Determine the [x, y] coordinate at the center of the cell enclosing the given text.  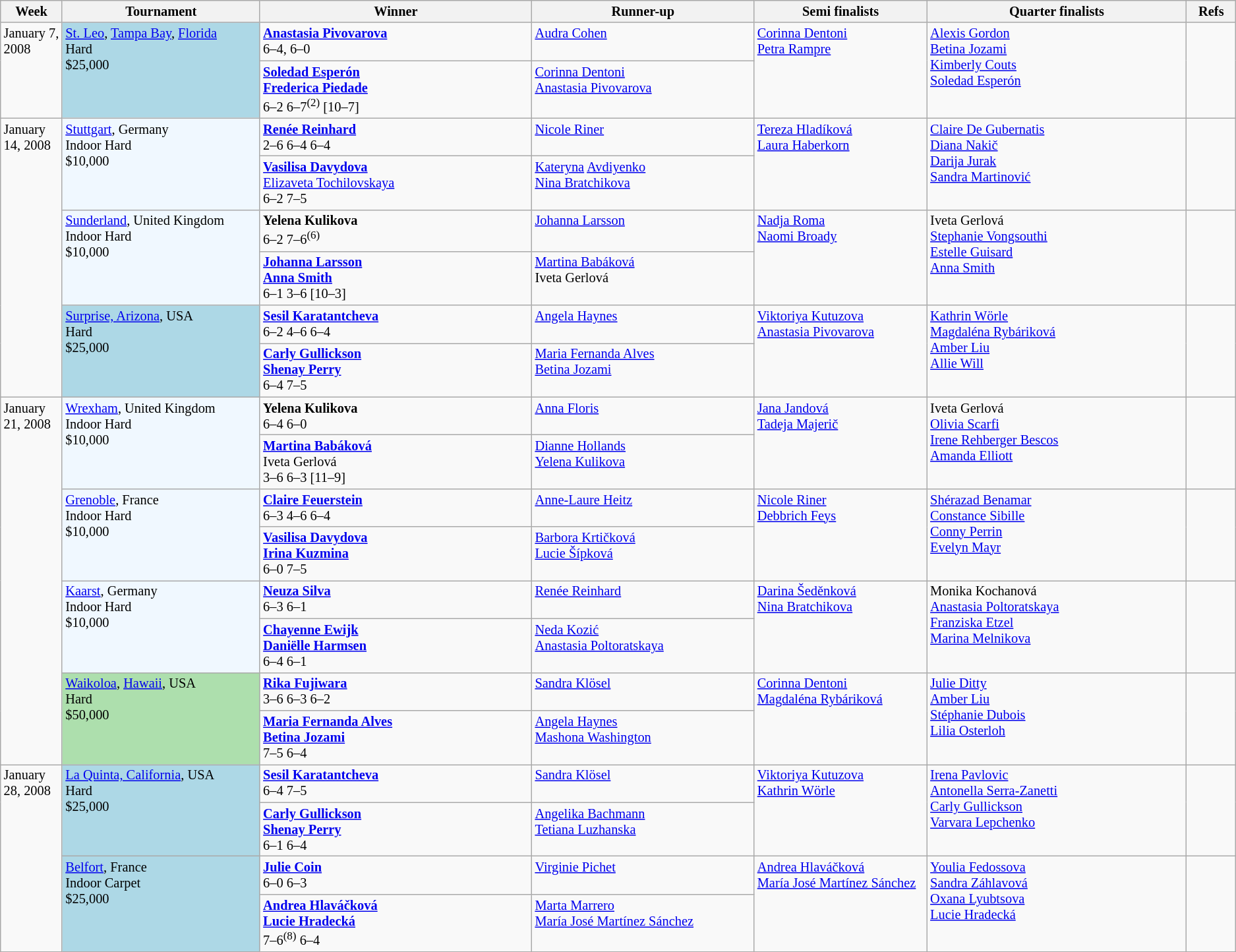
Alexis Gordon Betina Jozami Kimberly Couts Soledad Esperón [1057, 70]
Wrexham, United Kingdom Indoor Hard $10,000 [161, 443]
Jana Jandová Tadeja Majerič [840, 443]
Johanna Larsson Anna Smith 6–1 3–6 [10–3] [396, 278]
Johanna Larsson [643, 231]
Darina Šeděnková Nina Bratchikova [840, 626]
Renée Reinhard [643, 599]
Maria Fernanda Alves Betina Jozami [643, 370]
Semi finalists [840, 11]
Runner-up [643, 11]
Anastasia Pivovarova 6–4, 6–0 [396, 42]
Sunderland, United Kingdom Indoor Hard $10,000 [161, 257]
Dianne Hollands Yelena Kulikova [643, 462]
Iveta Gerlová Stephanie Vongsouthi Estelle Guisard Anna Smith [1057, 257]
Angela Haynes [643, 324]
Belfort, France Indoor Carpet $25,000 [161, 903]
Yelena Kulikova 6–2 7–6(6) [396, 231]
Martina Babáková Iveta Gerlová 3–6 6–3 [11–9] [396, 462]
Kaarst, Germany Indoor Hard $10,000 [161, 626]
Claire De Gubernatis Diana Nakič Darija Jurak Sandra Martinović [1057, 164]
Monika Kochanová Anastasia Poltoratskaya Franziska Etzel Marina Melnikova [1057, 626]
Chayenne Ewijk Daniëlle Harmsen 6–4 6–1 [396, 645]
Neuza Silva 6–3 6–1 [396, 599]
Barbora Krtičková Lucie Šípková [643, 554]
January 21, 2008 [32, 580]
January 28, 2008 [32, 858]
Corinna Dentoni Petra Rampre [840, 70]
Angela Haynes Mashona Washington [643, 737]
Audra Cohen [643, 42]
La Quinta, California, USA Hard $25,000 [161, 810]
Rika Fujiwara 3–6 6–3 6–2 [396, 692]
Angelika Bachmann Tetiana Luzhanska [643, 829]
Corinna Dentoni Magdaléna Rybáriková [840, 719]
Kathrin Wörle Magdaléna Rybáriková Amber Liu Allie Will [1057, 351]
Shérazad Benamar Constance Sibille Conny Perrin Evelyn Mayr [1057, 534]
Week [32, 11]
Andrea Hlaváčková María José Martínez Sánchez [840, 903]
Iveta Gerlová Olivia Scarfi Irene Rehberger Bescos Amanda Elliott [1057, 443]
Marta Marrero María José Martínez Sánchez [643, 923]
St. Leo, Tampa Bay, Florida Hard $25,000 [161, 70]
Carly Gullickson Shenay Perry 6–4 7–5 [396, 370]
Martina Babáková Iveta Gerlová [643, 278]
Julie Ditty Amber Liu Stéphanie Dubois Lilia Osterloh [1057, 719]
Nicole Riner [643, 137]
Irena Pavlovic Antonella Serra-Zanetti Carly Gullickson Varvara Lepchenko [1057, 810]
Waikoloa, Hawaii, USA Hard $50,000 [161, 719]
Soledad Esperón Frederica Piedade 6–2 6–7(2) [10–7] [396, 90]
Claire Feuerstein 6–3 4–6 6–4 [396, 508]
January 7, 2008 [32, 70]
Corinna Dentoni Anastasia Pivovarova [643, 90]
Vasilisa Davydova Elizaveta Tochilovskaya 6–2 7–5 [396, 183]
Nadja Roma Naomi Broady [840, 257]
Renée Reinhard 2–6 6–4 6–4 [396, 137]
Grenoble, France Indoor Hard $10,000 [161, 534]
Maria Fernanda Alves Betina Jozami 7–5 6–4 [396, 737]
Nicole Riner Debbrich Feys [840, 534]
Tournament [161, 11]
Yelena Kulikova 6–4 6–0 [396, 416]
Julie Coin 6–0 6–3 [396, 875]
Viktoriya Kutuzova Anastasia Pivovarova [840, 351]
Carly Gullickson Shenay Perry 6–1 6–4 [396, 829]
Surprise, Arizona, USA Hard $25,000 [161, 351]
Vasilisa Davydova Irina Kuzmina 6–0 7–5 [396, 554]
Sesil Karatantcheva 6–2 4–6 6–4 [396, 324]
Sesil Karatantcheva 6–4 7–5 [396, 783]
Kateryna Avdiyenko Nina Bratchikova [643, 183]
Neda Kozić Anastasia Poltoratskaya [643, 645]
Quarter finalists [1057, 11]
January 14, 2008 [32, 257]
Stuttgart, Germany Indoor Hard $10,000 [161, 164]
Virginie Pichet [643, 875]
Refs [1212, 11]
Winner [396, 11]
Tereza Hladíková Laura Haberkorn [840, 164]
Youlia Fedossova Sandra Záhlavová Oxana Lyubtsova Lucie Hradecká [1057, 903]
Viktoriya Kutuzova Kathrin Wörle [840, 810]
Anna Floris [643, 416]
Andrea Hlaváčková Lucie Hradecká 7–6(8) 6–4 [396, 923]
Anne-Laure Heitz [643, 508]
